Provide the [X, Y] coordinate of the cell's center where the given text is located.  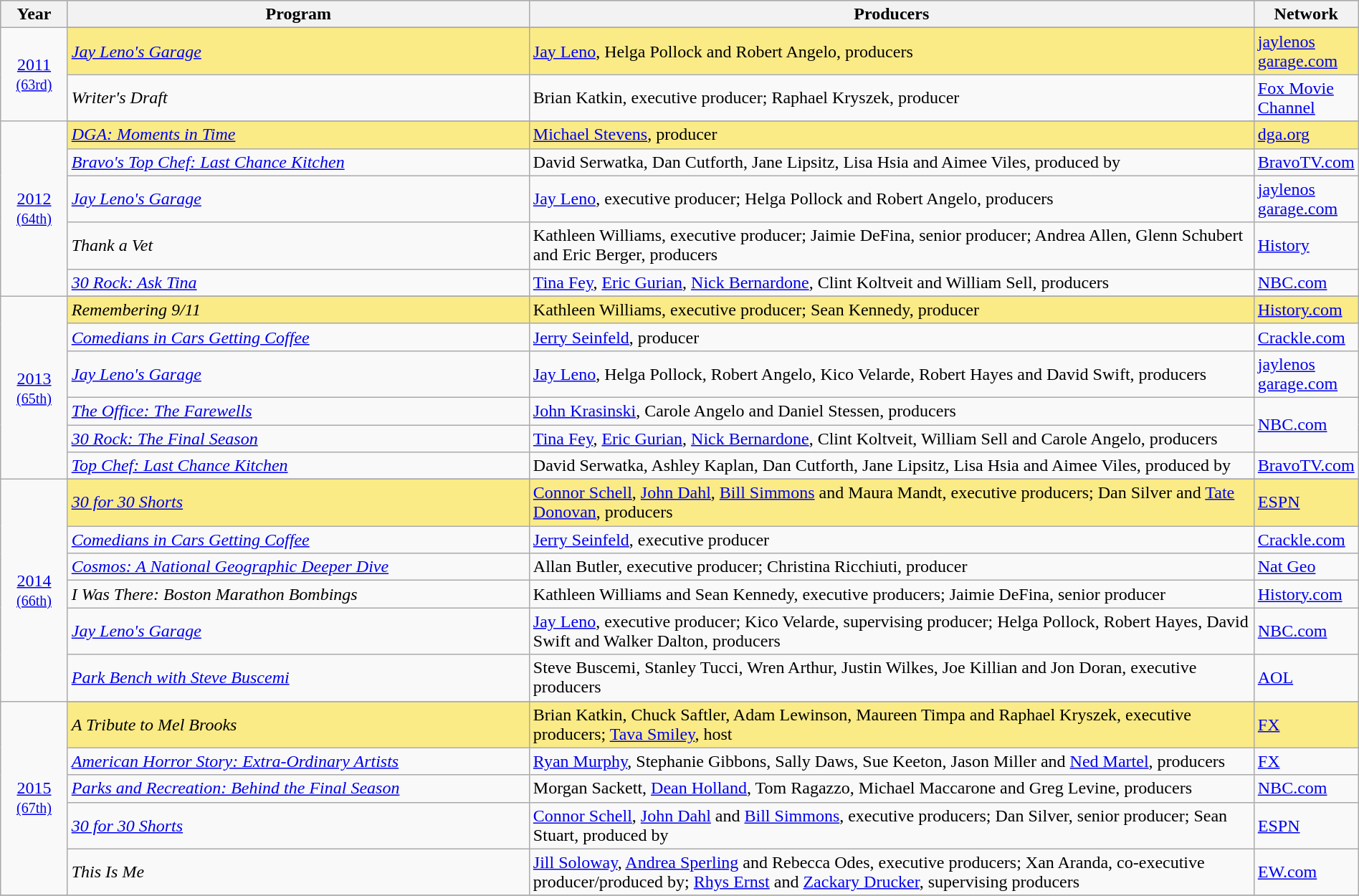
Year [34, 14]
2011(63rd) [34, 75]
Tina Fey, Eric Gurian, Nick Bernardone, Clint Koltveit, William Sell and Carole Angelo, producers [892, 438]
30 Rock: Ask Tina [298, 282]
A Tribute to Mel Brooks [298, 724]
David Serwatka, Dan Cutforth, Jane Lipsitz, Lisa Hsia and Aimee Viles, produced by [892, 162]
AOL [1306, 678]
Jay Leno, Helga Pollock and Robert Angelo, producers [892, 52]
David Serwatka, Ashley Kaplan, Dan Cutforth, Jane Lipsitz, Lisa Hsia and Aimee Viles, produced by [892, 466]
Parks and Recreation: Behind the Final Season [298, 788]
Kathleen Williams, executive producer; Jaimie DeFina, senior producer; Andrea Allen, Glenn Schubert and Eric Berger, producers [892, 245]
2012(64th) [34, 209]
2014(66th) [34, 591]
Kathleen Williams, executive producer; Sean Kennedy, producer [892, 310]
Jay Leno, Helga Pollock, Robert Angelo, Kico Velarde, Robert Hayes and David Swift, producers [892, 374]
Jay Leno, executive producer; Kico Velarde, supervising producer; Helga Pollock, Robert Hayes, David Swift and Walker Dalton, producers [892, 631]
John Krasinski, Carole Angelo and Daniel Stessen, producers [892, 411]
Writer's Draft [298, 97]
Connor Schell, John Dahl and Bill Simmons, executive producers; Dan Silver, senior producer; Sean Stuart, produced by [892, 826]
Producers [892, 14]
Thank a Vet [298, 245]
30 Rock: The Final Season [298, 438]
Nat Geo [1306, 567]
This Is Me [298, 872]
EW.com [1306, 872]
Jerry Seinfeld, producer [892, 337]
Tina Fey, Eric Gurian, Nick Bernardone, Clint Koltveit and William Sell, producers [892, 282]
Ryan Murphy, Stephanie Gibbons, Sally Daws, Sue Keeton, Jason Miller and Ned Martel, producers [892, 761]
DGA: Moments in Time [298, 135]
Network [1306, 14]
Morgan Sackett, Dean Holland, Tom Ragazzo, Michael Maccarone and Greg Levine, producers [892, 788]
Top Chef: Last Chance Kitchen [298, 466]
2015(67th) [34, 799]
Steve Buscemi, Stanley Tucci, Wren Arthur, Justin Wilkes, Joe Killian and Jon Doran, executive producers [892, 678]
Park Bench with Steve Buscemi [298, 678]
Fox Movie Channel [1306, 97]
Michael Stevens, producer [892, 135]
The Office: The Farewells [298, 411]
Brian Katkin, executive producer; Raphael Kryszek, producer [892, 97]
Brian Katkin, Chuck Saftler, Adam Lewinson, Maureen Timpa and Raphael Kryszek, executive producers; Tava Smiley, host [892, 724]
Kathleen Williams and Sean Kennedy, executive producers; Jaimie DeFina, senior producer [892, 594]
History [1306, 245]
American Horror Story: Extra-Ordinary Artists [298, 761]
I Was There: Boston Marathon Bombings [298, 594]
Program [298, 14]
2013(65th) [34, 387]
Bravo's Top Chef: Last Chance Kitchen [298, 162]
Cosmos: A National Geographic Deeper Dive [298, 567]
Remembering 9/11 [298, 310]
Jerry Seinfeld, executive producer [892, 540]
Allan Butler, executive producer; Christina Ricchiuti, producer [892, 567]
Connor Schell, John Dahl, Bill Simmons and Maura Mandt, executive producers; Dan Silver and Tate Donovan, producers [892, 503]
dga.org [1306, 135]
Jay Leno, executive producer; Helga Pollock and Robert Angelo, producers [892, 199]
